Provide the (x, y) coordinate of the cell's center where the given text is located.  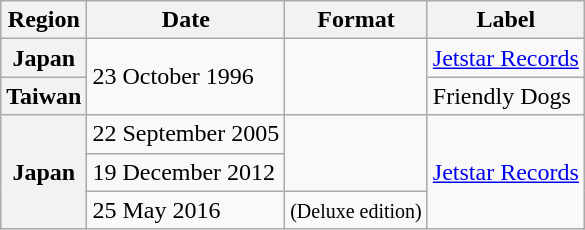
23 October 1996 (186, 77)
Region (44, 20)
Format (356, 20)
25 May 2016 (186, 210)
22 September 2005 (186, 134)
19 December 2012 (186, 172)
Date (186, 20)
Taiwan (44, 96)
(Deluxe edition) (356, 210)
Friendly Dogs (506, 96)
Label (506, 20)
